Return the (x, y) coordinate for the center point of the cell that contains the specified text.  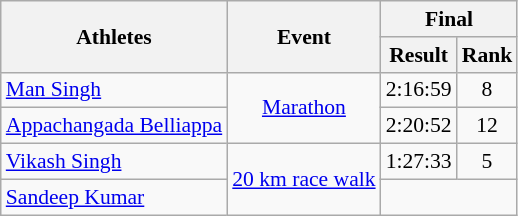
2:20:52 (419, 126)
Man Singh (114, 90)
Event (304, 36)
8 (488, 90)
Result (419, 55)
Rank (488, 55)
Appachangada Belliappa (114, 126)
20 km race walk (304, 180)
5 (488, 162)
Marathon (304, 108)
Sandeep Kumar (114, 197)
12 (488, 126)
Final (450, 19)
Athletes (114, 36)
2:16:59 (419, 90)
Vikash Singh (114, 162)
1:27:33 (419, 162)
